Detect which cell encompasses the target text, then output its (X, Y) center coordinate. 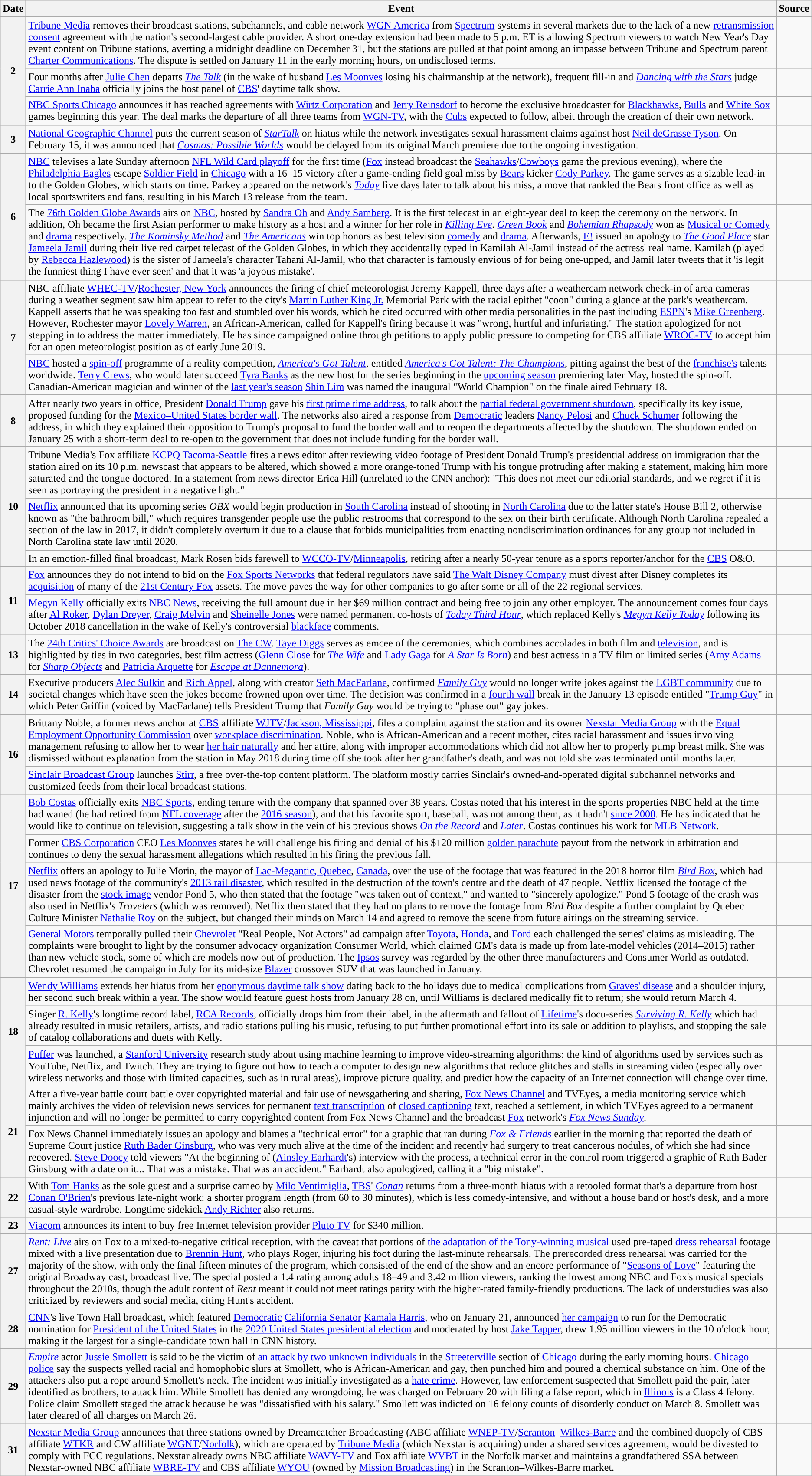
Date (13, 9)
31 (13, 1450)
13 (13, 655)
3 (13, 139)
8 (13, 421)
29 (13, 1387)
27 (13, 1271)
2 (13, 71)
Source (794, 9)
28 (13, 1329)
Event (401, 9)
Viacom announces its intent to buy free Internet television provider Pluto TV for $340 million. (401, 1226)
17 (13, 886)
22 (13, 1197)
14 (13, 695)
6 (13, 216)
23 (13, 1226)
21 (13, 1132)
18 (13, 1032)
11 (13, 600)
16 (13, 754)
7 (13, 338)
10 (13, 506)
